Provide the (x, y) coordinate of the cell's center where the given text is located.  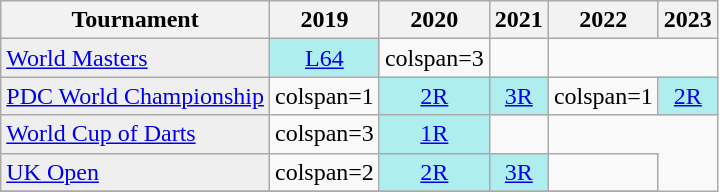
World Cup of Darts (136, 134)
2021 (518, 20)
colspan=2 (324, 172)
Tournament (136, 20)
PDC World Championship (136, 96)
2020 (434, 20)
1R (434, 134)
2019 (324, 20)
World Masters (136, 58)
2023 (688, 20)
UK Open (136, 172)
2022 (603, 20)
L64 (324, 58)
